For the text-containing cell, return its midpoint in (X, Y) coordinate format. 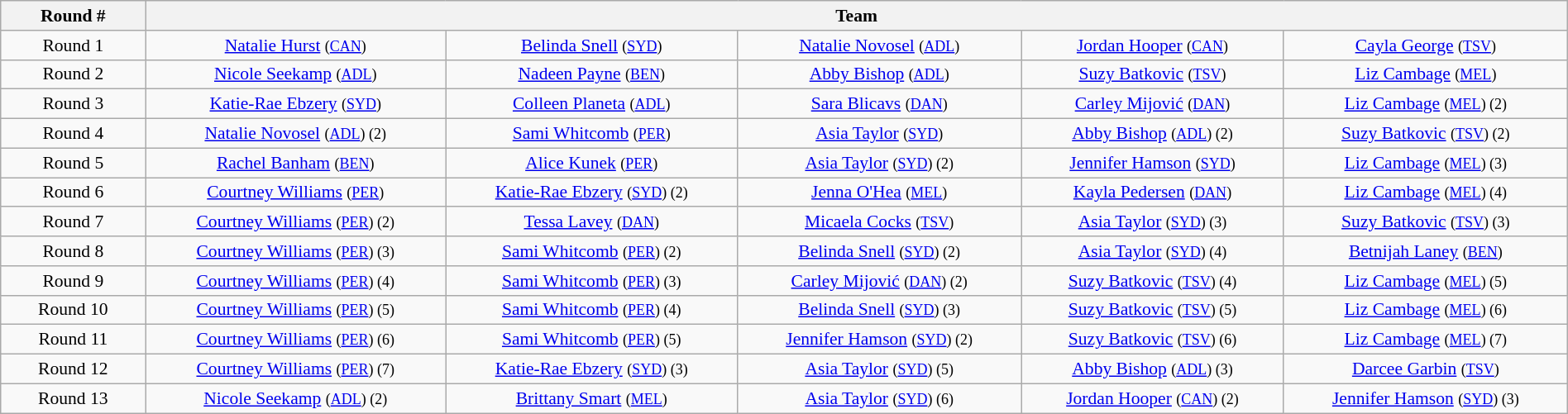
Liz Cambage (MEL) (2) (1426, 104)
Abby Bishop (ADL) (880, 74)
Courtney Williams (PER) (4) (296, 281)
Suzy Batkovic (TSV) (2) (1426, 134)
Jenna O'Hea (MEL) (880, 193)
Darcee Garbin (TSV) (1426, 369)
Courtney Williams (PER) (3) (296, 251)
Sara Blicavs (DAN) (880, 104)
Liz Cambage (MEL) (1426, 74)
Round 3 (73, 104)
Round 4 (73, 134)
Natalie Novosel (ADL) (2) (296, 134)
Micaela Cocks (TSV) (880, 222)
Katie-Rae Ebzery (SYD) (3) (592, 369)
Jordan Hooper (CAN) (2) (1153, 398)
Suzy Batkovic (TSV) (3) (1426, 222)
Courtney Williams (PER) (5) (296, 310)
Round 2 (73, 74)
Carley Mijović (DAN) (1153, 104)
Suzy Batkovic (TSV) (1153, 74)
Asia Taylor (SYD) (4) (1153, 251)
Suzy Batkovic (TSV) (5) (1153, 310)
Liz Cambage (MEL) (6) (1426, 310)
Tessa Lavey (DAN) (592, 222)
Nicole Seekamp (ADL) (2) (296, 398)
Natalie Hurst (CAN) (296, 45)
Round 12 (73, 369)
Sami Whitcomb (PER) (3) (592, 281)
Natalie Novosel (ADL) (880, 45)
Round 13 (73, 398)
Asia Taylor (SYD) (5) (880, 369)
Courtney Williams (PER) (7) (296, 369)
Round 10 (73, 310)
Courtney Williams (PER) (6) (296, 340)
Colleen Planeta (ADL) (592, 104)
Katie-Rae Ebzery (SYD) (296, 104)
Round 6 (73, 193)
Liz Cambage (MEL) (5) (1426, 281)
Abby Bishop (ADL) (3) (1153, 369)
Belinda Snell (SYD) (592, 45)
Round # (73, 16)
Alice Kunek (PER) (592, 163)
Round 9 (73, 281)
Round 5 (73, 163)
Asia Taylor (SYD) (2) (880, 163)
Asia Taylor (SYD) (880, 134)
Sami Whitcomb (PER) (5) (592, 340)
Courtney Williams (PER) (2) (296, 222)
Katie-Rae Ebzery (SYD) (2) (592, 193)
Liz Cambage (MEL) (3) (1426, 163)
Carley Mijović (DAN) (2) (880, 281)
Nadeen Payne (BEN) (592, 74)
Round 11 (73, 340)
Suzy Batkovic (TSV) (4) (1153, 281)
Suzy Batkovic (TSV) (6) (1153, 340)
Asia Taylor (SYD) (3) (1153, 222)
Nicole Seekamp (ADL) (296, 74)
Team (857, 16)
Asia Taylor (SYD) (6) (880, 398)
Sami Whitcomb (PER) (2) (592, 251)
Belinda Snell (SYD) (2) (880, 251)
Rachel Banham (BEN) (296, 163)
Brittany Smart (MEL) (592, 398)
Round 8 (73, 251)
Cayla George (TSV) (1426, 45)
Sami Whitcomb (PER) (592, 134)
Jennifer Hamson (SYD) (2) (880, 340)
Kayla Pedersen (DAN) (1153, 193)
Jennifer Hamson (SYD) (3) (1426, 398)
Abby Bishop (ADL) (2) (1153, 134)
Jennifer Hamson (SYD) (1153, 163)
Liz Cambage (MEL) (4) (1426, 193)
Round 1 (73, 45)
Courtney Williams (PER) (296, 193)
Jordan Hooper (CAN) (1153, 45)
Betnijah Laney (BEN) (1426, 251)
Sami Whitcomb (PER) (4) (592, 310)
Belinda Snell (SYD) (3) (880, 310)
Liz Cambage (MEL) (7) (1426, 340)
Round 7 (73, 222)
